For the text-containing cell, return its midpoint in (x, y) coordinate format. 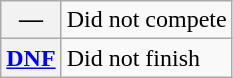
— (31, 20)
Did not compete (146, 20)
Did not finish (146, 58)
DNF (31, 58)
